Return the (x, y) coordinate for the center point of the cell that contains the specified text.  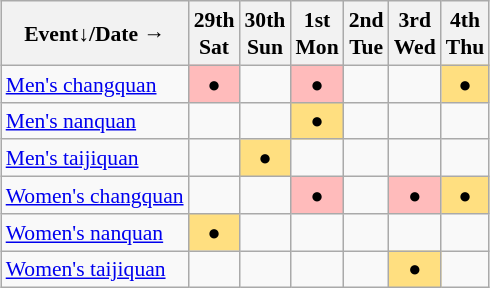
2ndTue (366, 33)
Women's nanquan (95, 232)
29thSat (214, 33)
3rdWed (415, 33)
Men's changquan (95, 84)
1stMon (316, 33)
Men's taijiquan (95, 158)
30thSun (264, 33)
4thThu (466, 33)
Women's changquan (95, 194)
Women's taijiquan (95, 268)
Men's nanquan (95, 120)
Event↓/Date → (95, 33)
